From the cell containing the given text, extract its center point as (X, Y) coordinate. 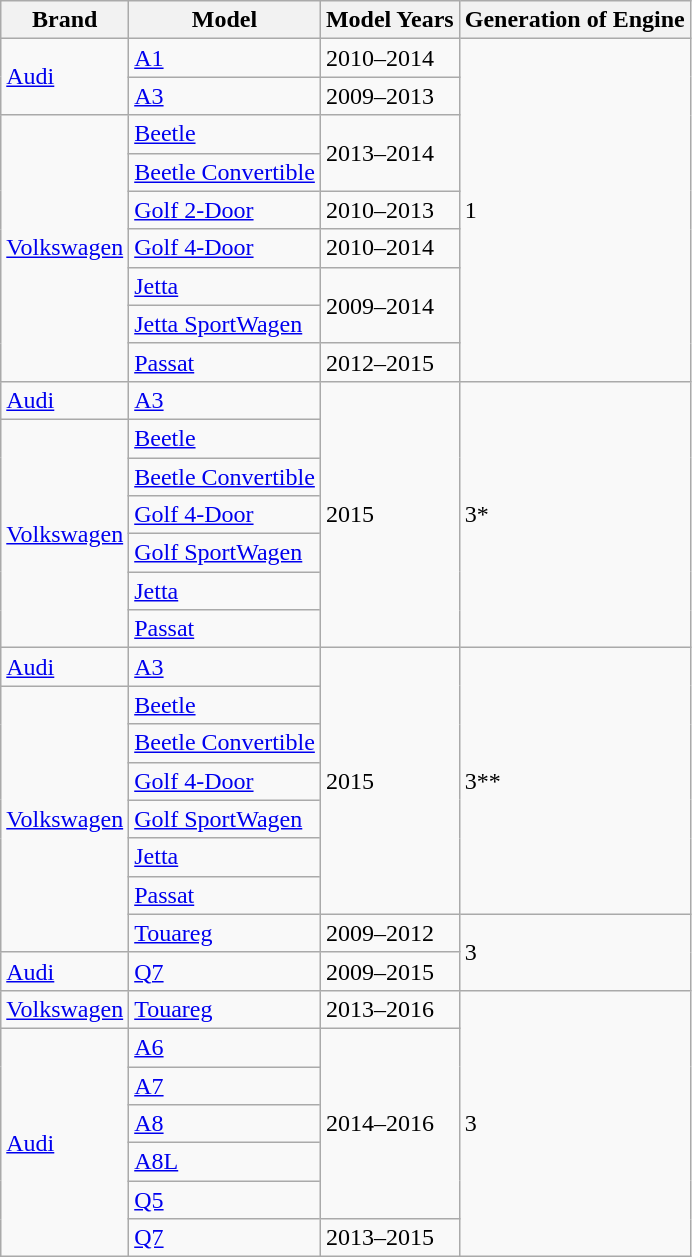
Jetta SportWagen (225, 324)
2009–2012 (390, 933)
A8 (225, 1124)
2013–2015 (390, 1238)
2014–2016 (390, 1123)
2013–2016 (390, 1009)
3* (574, 514)
2013–2014 (390, 153)
Brand (65, 20)
2009–2014 (390, 305)
Model Years (390, 20)
A8L (225, 1162)
Golf 2-Door (225, 210)
2009–2015 (390, 971)
1 (574, 210)
2009–2013 (390, 96)
A1 (225, 58)
2010–2013 (390, 210)
3** (574, 781)
Generation of Engine (574, 20)
Q5 (225, 1200)
A6 (225, 1047)
Model (225, 20)
2012–2015 (390, 362)
A7 (225, 1085)
